Locate the cell with the specified text and output its [X, Y] center coordinate. 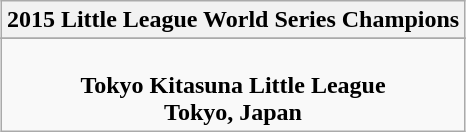
Tokyo Kitasuna Little LeagueTokyo, Japan [232, 85]
2015 Little League World Series Champions [232, 20]
